Find where the given text appears and provide that cell's center as [x, y] coordinate. 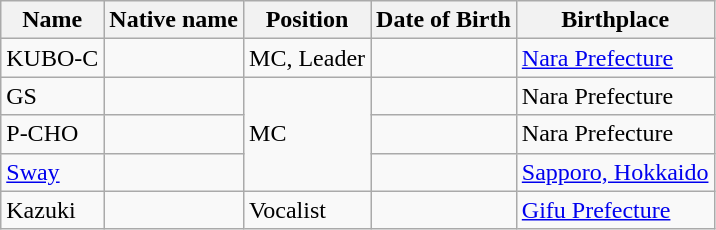
MC [308, 134]
MC, Leader [308, 58]
Sapporo, Hokkaido [615, 172]
Native name [174, 20]
Kazuki [52, 210]
Position [308, 20]
GS [52, 96]
Gifu Prefecture [615, 210]
Date of Birth [444, 20]
P-CHO [52, 134]
Sway [52, 172]
Name [52, 20]
Vocalist [308, 210]
Birthplace [615, 20]
KUBO-C [52, 58]
